Find where the given text appears and provide that cell's center as [x, y] coordinate. 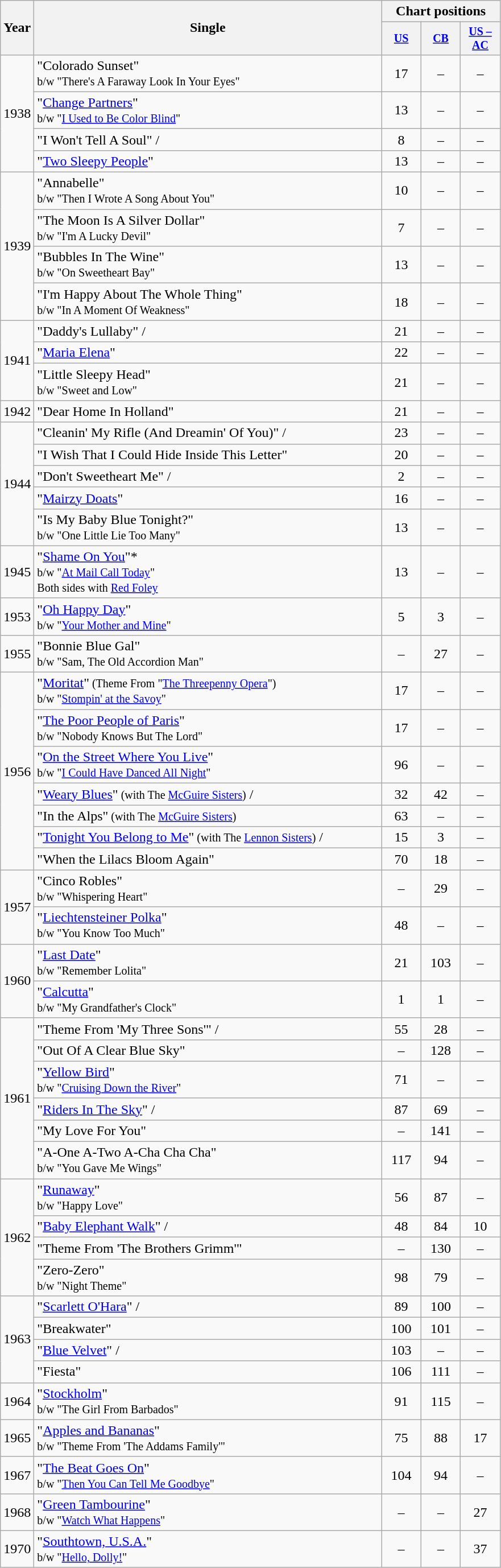
"Scarlett O'Hara" / [208, 1307]
"Don't Sweetheart Me" / [208, 476]
"Mairzy Doats" [208, 498]
US – AC [480, 39]
Year [17, 28]
"Liechtensteiner Polka"b/w "You Know Too Much" [208, 925]
"Theme From 'My Three Sons'" / [208, 1029]
"Change Partners"b/w "I Used to Be Color Blind" [208, 110]
"Out Of A Clear Blue Sky" [208, 1050]
1945 [17, 572]
37 [480, 1549]
28 [440, 1029]
"Colorado Sunset"b/w "There's A Faraway Look In Your Eyes" [208, 73]
1964 [17, 1401]
1938 [17, 113]
71 [401, 1080]
16 [401, 498]
"Maria Elena" [208, 353]
"Stockholm"b/w "The Girl From Barbados" [208, 1401]
115 [440, 1401]
5 [401, 617]
"Weary Blues" (with The McGuire Sisters) / [208, 794]
"Bubbles In The Wine"b/w "On Sweetheart Bay" [208, 265]
"Blue Velvet" / [208, 1350]
"Riders In The Sky" / [208, 1109]
1942 [17, 411]
1963 [17, 1339]
1956 [17, 771]
"Cinco Robles"b/w "Whispering Heart" [208, 889]
1955 [17, 653]
"Moritat" (Theme From "The Threepenny Opera")b/w "Stompin' at the Savoy" [208, 691]
"Green Tambourine"b/w "Watch What Happens" [208, 1512]
1968 [17, 1512]
88 [440, 1438]
1939 [17, 246]
32 [401, 794]
"My Love For You" [208, 1130]
"Calcutta"b/w "My Grandfather's Clock" [208, 999]
"Bonnie Blue Gal"b/w "Sam, The Old Accordion Man" [208, 653]
141 [440, 1130]
"I Won't Tell A Soul" / [208, 139]
"Theme From 'The Brothers Grimm'" [208, 1248]
7 [401, 228]
"Daddy's Lullaby" / [208, 331]
"Fiesta" [208, 1372]
104 [401, 1475]
"Dear Home In Holland" [208, 411]
20 [401, 455]
1944 [17, 484]
"I'm Happy About The Whole Thing"b/w "In A Moment Of Weakness" [208, 302]
"Two Sleepy People" [208, 161]
130 [440, 1248]
63 [401, 816]
89 [401, 1307]
106 [401, 1372]
1961 [17, 1098]
101 [440, 1328]
Single [208, 28]
1967 [17, 1475]
"A-One A-Two A-Cha Cha Cha"b/w "You Gave Me Wings" [208, 1161]
8 [401, 139]
1953 [17, 617]
"Tonight You Belong to Me" (with The Lennon Sisters) / [208, 837]
79 [440, 1278]
CB [440, 39]
"Oh Happy Day"b/w "Your Mother and Mine" [208, 617]
117 [401, 1161]
84 [440, 1227]
Chart positions [441, 11]
"Annabelle"b/w "Then I Wrote A Song About You" [208, 191]
2 [401, 476]
1970 [17, 1549]
"Yellow Bird"b/w "Cruising Down the River" [208, 1080]
75 [401, 1438]
"Zero-Zero"b/w "Night Theme" [208, 1278]
1965 [17, 1438]
91 [401, 1401]
98 [401, 1278]
"Little Sleepy Head"b/w "Sweet and Low" [208, 382]
96 [401, 765]
128 [440, 1050]
"Breakwater" [208, 1328]
111 [440, 1372]
55 [401, 1029]
"Cleanin' My Rifle (And Dreamin' Of You)" / [208, 433]
70 [401, 859]
"Runaway"b/w "Happy Love" [208, 1197]
"The Beat Goes On"b/w "Then You Can Tell Me Goodbye" [208, 1475]
"Apples and Bananas"b/w "Theme From 'The Addams Family'" [208, 1438]
"Last Date"b/w "Remember Lolita" [208, 963]
69 [440, 1109]
"The Moon Is A Silver Dollar"b/w "I'm A Lucky Devil" [208, 228]
US [401, 39]
"Baby Elephant Walk" / [208, 1227]
1957 [17, 907]
"When the Lilacs Bloom Again" [208, 859]
"The Poor People of Paris"b/w "Nobody Knows But The Lord" [208, 728]
15 [401, 837]
"On the Street Where You Live"b/w "I Could Have Danced All Night" [208, 765]
1941 [17, 361]
1960 [17, 981]
1962 [17, 1237]
23 [401, 433]
"I Wish That I Could Hide Inside This Letter" [208, 455]
42 [440, 794]
29 [440, 889]
"Is My Baby Blue Tonight?"b/w "One Little Lie Too Many" [208, 527]
56 [401, 1197]
22 [401, 353]
"Southtown, U.S.A."b/w "Hello, Dolly!" [208, 1549]
"In the Alps" (with The McGuire Sisters) [208, 816]
"Shame On You"*b/w "At Mail Call Today"Both sides with Red Foley [208, 572]
